Provide the (X, Y) coordinate of the cell's center where the given text is located.  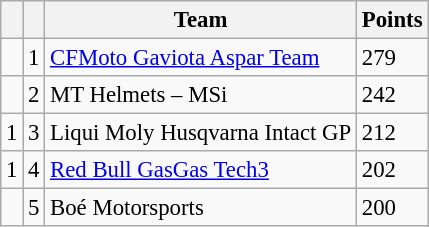
Points (392, 20)
3 (34, 133)
279 (392, 58)
200 (392, 208)
MT Helmets – MSi (201, 95)
212 (392, 133)
Boé Motorsports (201, 208)
2 (34, 95)
Red Bull GasGas Tech3 (201, 170)
202 (392, 170)
242 (392, 95)
4 (34, 170)
5 (34, 208)
Team (201, 20)
CFMoto Gaviota Aspar Team (201, 58)
Liqui Moly Husqvarna Intact GP (201, 133)
